For the text-containing cell, return its midpoint in [X, Y] coordinate format. 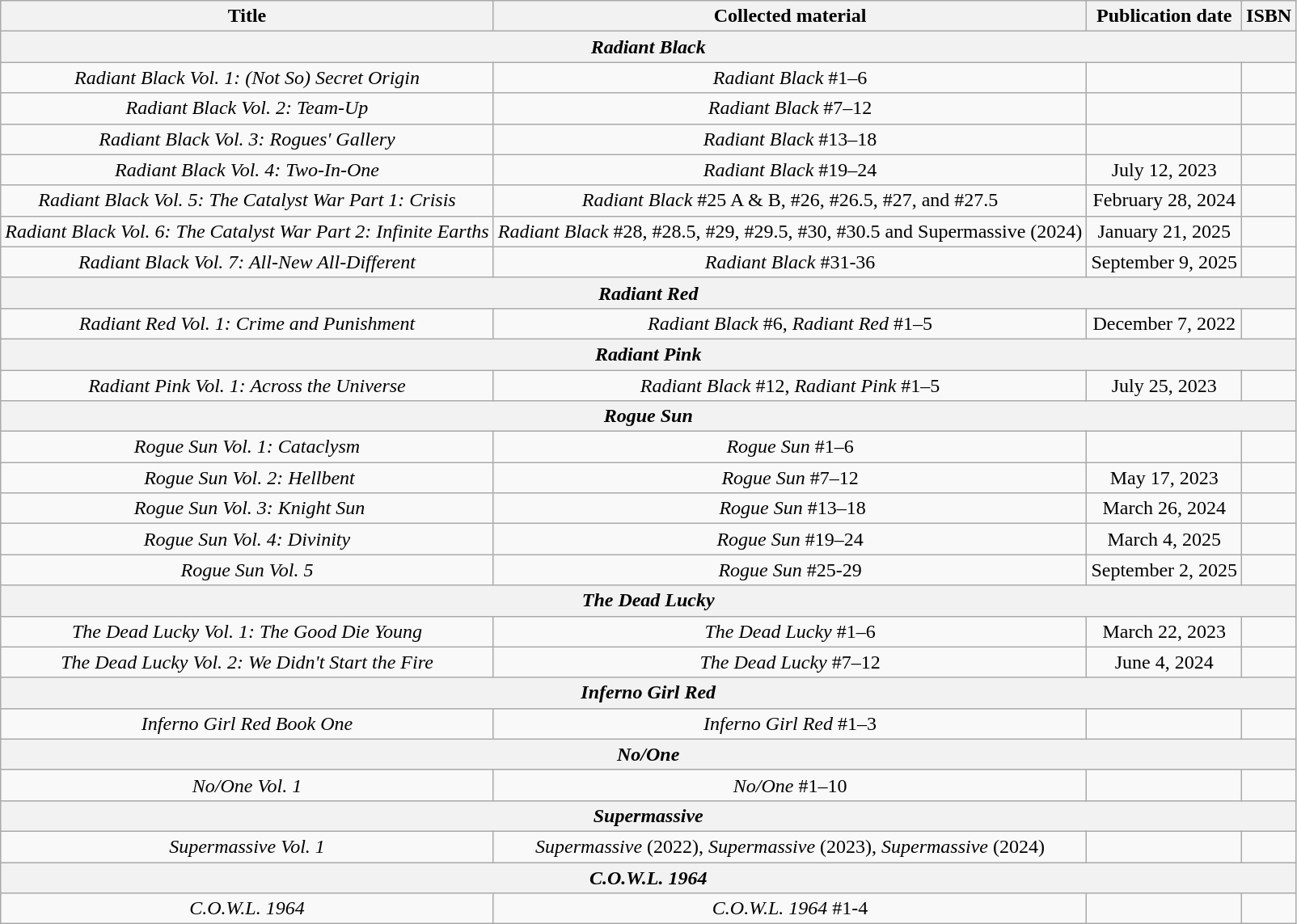
Radiant Black #7–12 [790, 108]
Supermassive [648, 816]
Radiant Black #6, Radiant Red #1–5 [790, 323]
September 9, 2025 [1164, 262]
The Dead Lucky [648, 601]
July 12, 2023 [1164, 170]
Rogue Sun #13–18 [790, 508]
March 26, 2024 [1164, 508]
Radiant Black Vol. 2: Team-Up [247, 108]
The Dead Lucky Vol. 1: The Good Die Young [247, 631]
Supermassive (2022), Supermassive (2023), Supermassive (2024) [790, 846]
December 7, 2022 [1164, 323]
Title [247, 16]
Rogue Sun Vol. 1: Cataclysm [247, 447]
No/One [648, 754]
Radiant Black #31-36 [790, 262]
Radiant Black #19–24 [790, 170]
Rogue Sun Vol. 5 [247, 570]
February 28, 2024 [1164, 200]
Radiant Black [648, 47]
Inferno Girl Red #1–3 [790, 724]
March 4, 2025 [1164, 539]
Radiant Black #13–18 [790, 139]
Radiant Black Vol. 3: Rogues' Gallery [247, 139]
C.O.W.L. 1964 #1-4 [790, 909]
September 2, 2025 [1164, 570]
Radiant Black #12, Radiant Pink #1–5 [790, 386]
Radiant Red [648, 293]
Rogue Sun [648, 416]
Rogue Sun #7–12 [790, 478]
Radiant Pink Vol. 1: Across the Universe [247, 386]
Inferno Girl Red [648, 693]
The Dead Lucky #1–6 [790, 631]
Rogue Sun Vol. 3: Knight Sun [247, 508]
January 21, 2025 [1164, 231]
June 4, 2024 [1164, 662]
Rogue Sun #1–6 [790, 447]
Radiant Black Vol. 7: All-New All-Different [247, 262]
Radiant Black Vol. 6: The Catalyst War Part 2: Infinite Earths [247, 231]
No/One #1–10 [790, 785]
Collected material [790, 16]
Supermassive Vol. 1 [247, 846]
ISBN [1270, 16]
The Dead Lucky #7–12 [790, 662]
Radiant Black Vol. 4: Two-In-One [247, 170]
Radiant Black Vol. 1: (Not So) Secret Origin [247, 78]
Radiant Black #28, #28.5, #29, #29.5, #30, #30.5 and Supermassive (2024) [790, 231]
July 25, 2023 [1164, 386]
Radiant Black #1–6 [790, 78]
May 17, 2023 [1164, 478]
Publication date [1164, 16]
Radiant Black #25 A & B, #26, #26.5, #27, and #27.5 [790, 200]
Radiant Pink [648, 354]
The Dead Lucky Vol. 2: We Didn't Start the Fire [247, 662]
No/One Vol. 1 [247, 785]
Rogue Sun #25-29 [790, 570]
Rogue Sun #19–24 [790, 539]
Rogue Sun Vol. 4: Divinity [247, 539]
Radiant Black Vol. 5: The Catalyst War Part 1: Crisis [247, 200]
Radiant Red Vol. 1: Crime and Punishment [247, 323]
Inferno Girl Red Book One [247, 724]
Rogue Sun Vol. 2: Hellbent [247, 478]
March 22, 2023 [1164, 631]
